Detect which cell encompasses the target text, then output its [x, y] center coordinate. 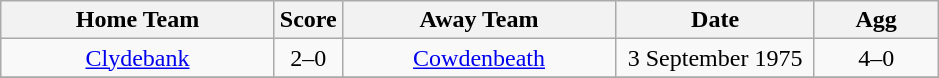
Agg [876, 20]
Score [308, 20]
Home Team [138, 20]
2–0 [308, 58]
Cowdenbeath [479, 58]
3 September 1975 [716, 58]
Away Team [479, 20]
4–0 [876, 58]
Date [716, 20]
Clydebank [138, 58]
